From the cell containing the given text, extract its center point as (x, y) coordinate. 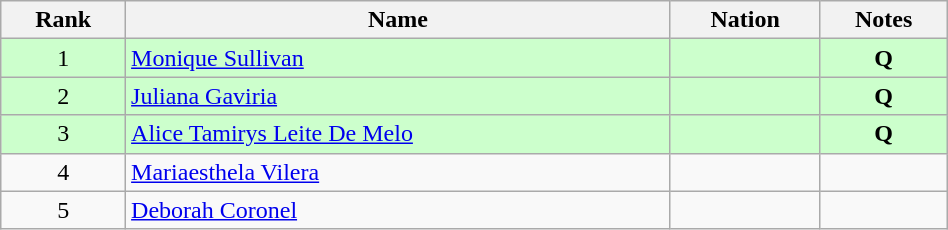
Juliana Gaviria (398, 96)
Name (398, 20)
1 (64, 58)
4 (64, 172)
Rank (64, 20)
3 (64, 134)
Deborah Coronel (398, 210)
Notes (884, 20)
Alice Tamirys Leite De Melo (398, 134)
Nation (745, 20)
Monique Sullivan (398, 58)
5 (64, 210)
Mariaesthela Vilera (398, 172)
2 (64, 96)
